Determine the [X, Y] coordinate at the center of the cell enclosing the given text.  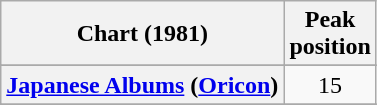
Peakposition [330, 34]
Japanese Albums (Oricon) [142, 85]
15 [330, 85]
Chart (1981) [142, 34]
